Provide the [X, Y] coordinate of the cell's center where the given text is located.  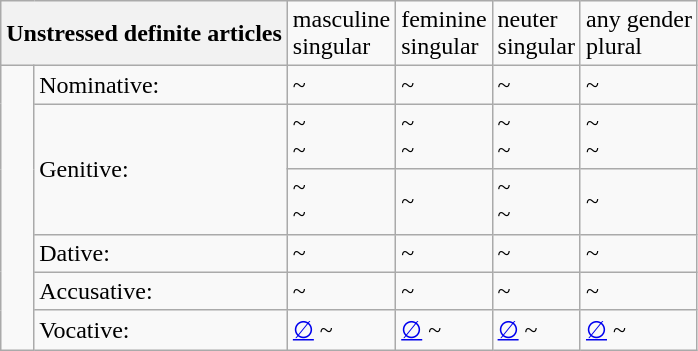
neutersingular [536, 34]
Vocative: [161, 330]
Unstressed definite articles [144, 34]
Accusative: [161, 291]
Nominative: [161, 85]
Dative: [161, 253]
masculinesingular [341, 34]
femininesingular [444, 34]
Genitive: [161, 169]
any genderplural [638, 34]
